Capture the cell that displays the provided text and extract its [X, Y] central coordinate. 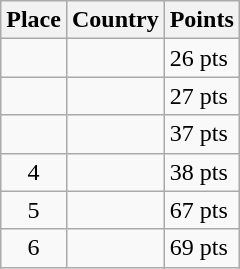
Country [115, 20]
26 pts [202, 58]
37 pts [202, 134]
6 [34, 248]
5 [34, 210]
38 pts [202, 172]
Points [202, 20]
27 pts [202, 96]
69 pts [202, 248]
Place [34, 20]
67 pts [202, 210]
4 [34, 172]
